Return [X, Y] of the center of cell containing provided text 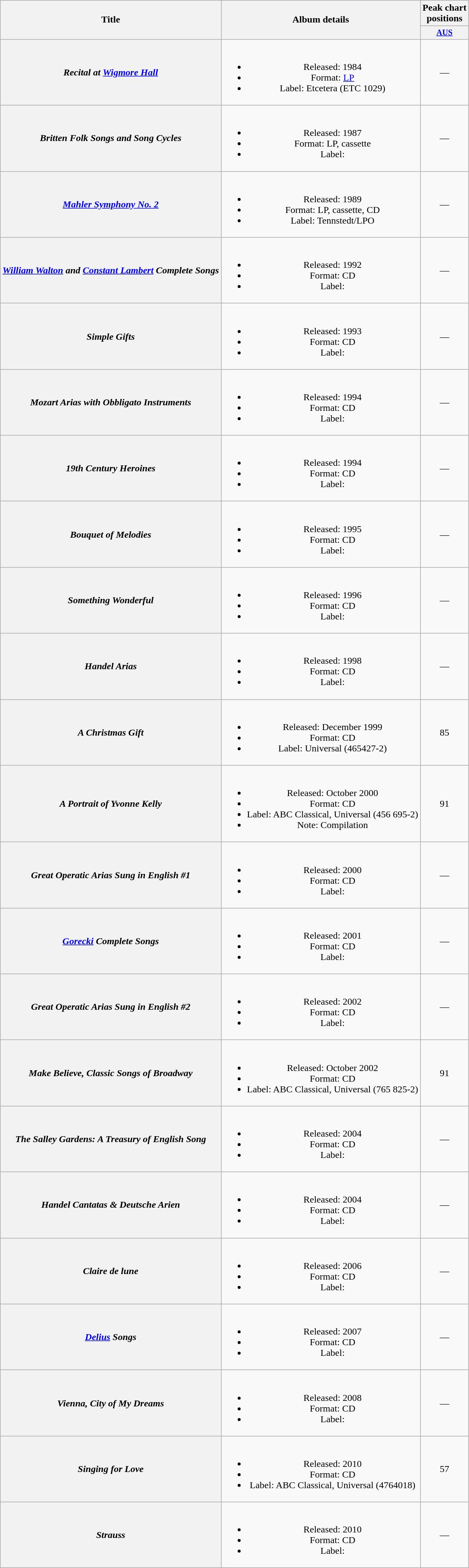
19th Century Heroines [111, 469]
William Walton and Constant Lambert Complete Songs [111, 270]
Title [111, 20]
Something Wonderful [111, 600]
Simple Gifts [111, 337]
Released: 1992Format: CDLabel: [321, 270]
Released: 1995Format: CDLabel: [321, 534]
Britten Folk Songs and Song Cycles [111, 138]
Released: 2007Format: CDLabel: [321, 1337]
Strauss [111, 1535]
Handel Cantatas & Deutsche Arien [111, 1205]
Released: 1987Format: LP, cassetteLabel: [321, 138]
Make Believe, Classic Songs of Broadway [111, 1073]
Great Operatic Arias Sung in English #1 [111, 875]
Released: 2010Format: CDLabel: ABC Classical, Universal (4764018) [321, 1469]
Released: 2006Format: CDLabel: [321, 1271]
Mahler Symphony No. 2 [111, 205]
Released: 1998Format: CDLabel: [321, 666]
Delius Songs [111, 1337]
Released: 1993Format: CDLabel: [321, 337]
Released: October 2000Format: CDLabel: ABC Classical, Universal (456 695-2)Note: Compilation [321, 804]
Album details [321, 20]
The Salley Gardens: A Treasury of English Song [111, 1139]
A Portrait of Yvonne Kelly [111, 804]
57 [445, 1469]
Released: 2001Format: CDLabel: [321, 941]
Gorecki Complete Songs [111, 941]
85 [445, 732]
Mozart Arias with Obbligato Instruments [111, 402]
Claire de lune [111, 1271]
AUS [445, 33]
Released: 2008Format: CDLabel: [321, 1403]
Released: December 1999Format: CDLabel: Universal (465427-2) [321, 732]
Released: 1996Format: CDLabel: [321, 600]
Peak chartpositions [445, 13]
Great Operatic Arias Sung in English #2 [111, 1007]
Released: 2010Format: CDLabel: [321, 1535]
Released: 2000Format: CDLabel: [321, 875]
Released: 1989Format: LP, cassette, CDLabel: Tennstedt/LPO [321, 205]
Recital at Wigmore Hall [111, 72]
Bouquet of Melodies [111, 534]
A Christmas Gift [111, 732]
Singing for Love [111, 1469]
Vienna, City of My Dreams [111, 1403]
Handel Arias [111, 666]
Released: October 2002Format: CDLabel: ABC Classical, Universal (765 825-2) [321, 1073]
Released: 2002Format: CDLabel: [321, 1007]
Released: 1984Format: LPLabel: Etcetera (ETC 1029) [321, 72]
